Determine the (x, y) coordinate at the center of the cell enclosing the given text.  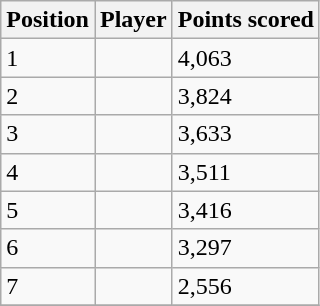
3,297 (246, 248)
3,633 (246, 134)
1 (48, 58)
4,063 (246, 58)
6 (48, 248)
Position (48, 20)
3,824 (246, 96)
3,416 (246, 210)
2,556 (246, 286)
4 (48, 172)
3,511 (246, 172)
3 (48, 134)
5 (48, 210)
Player (133, 20)
7 (48, 286)
2 (48, 96)
Points scored (246, 20)
